Provide the [X, Y] coordinate of the cell's center where the given text is located.  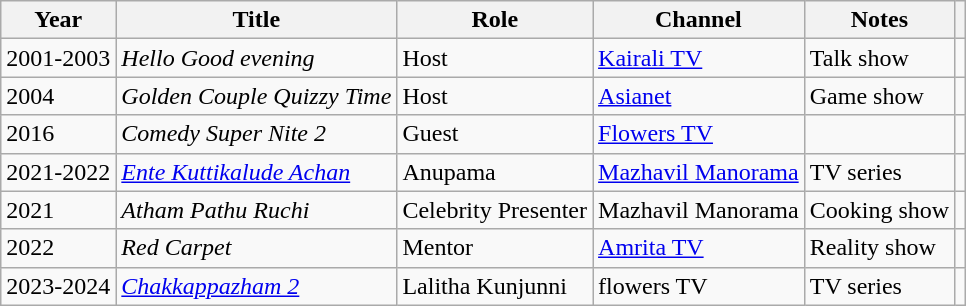
2022 [58, 248]
2021-2022 [58, 172]
Anupama [495, 172]
2023-2024 [58, 286]
Kairali TV [699, 58]
Red Carpet [256, 248]
Notes [879, 20]
Talk show [879, 58]
Celebrity Presenter [495, 210]
Lalitha Kunjunni [495, 286]
Atham Pathu Ruchi [256, 210]
Guest [495, 134]
Chakkappazham 2 [256, 286]
Hello Good evening [256, 58]
2021 [58, 210]
Comedy Super Nite 2 [256, 134]
Reality show [879, 248]
Game show [879, 96]
2016 [58, 134]
2001-2003 [58, 58]
Flowers TV [699, 134]
Channel [699, 20]
Cooking show [879, 210]
Asianet [699, 96]
flowers TV [699, 286]
Mentor [495, 248]
Golden Couple Quizzy Time [256, 96]
2004 [58, 96]
Ente Kuttikalude Achan [256, 172]
Amrita TV [699, 248]
Role [495, 20]
Title [256, 20]
Year [58, 20]
